Determine the (x, y) coordinate at the center of the cell enclosing the given text.  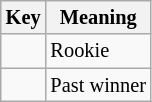
Rookie (98, 51)
Key (24, 17)
Meaning (98, 17)
Past winner (98, 85)
